Output the (X, Y) coordinate of the center of the cell containing the given text.  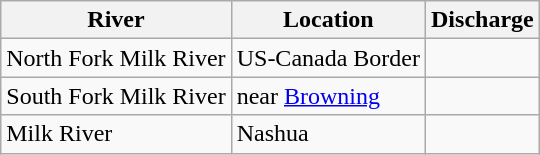
Nashua (328, 134)
River (116, 20)
US-Canada Border (328, 58)
Milk River (116, 134)
Discharge (483, 20)
North Fork Milk River (116, 58)
near Browning (328, 96)
Location (328, 20)
South Fork Milk River (116, 96)
